Scan for the cell matching the given text and deliver its [X, Y] coordinate at center. 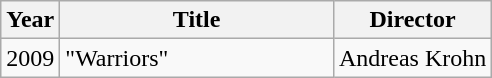
Director [412, 20]
Andreas Krohn [412, 58]
Title [197, 20]
"Warriors" [197, 58]
2009 [30, 58]
Year [30, 20]
